Identify which cell holds the provided text, then report its (x, y) central coordinate. 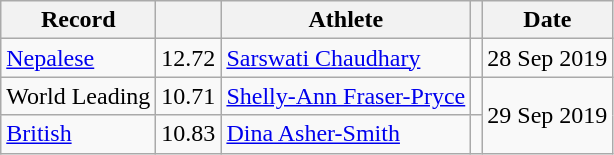
Date (548, 20)
Record (78, 20)
Athlete (346, 20)
World Leading (78, 96)
British (78, 134)
29 Sep 2019 (548, 115)
10.71 (188, 96)
10.83 (188, 134)
12.72 (188, 58)
Sarswati Chaudhary (346, 58)
Nepalese (78, 58)
Shelly-Ann Fraser-Pryce (346, 96)
Dina Asher-Smith (346, 134)
28 Sep 2019 (548, 58)
